Determine the (x, y) coordinate at the center of the cell enclosing the given text.  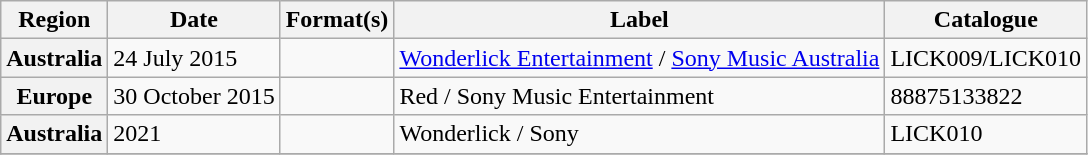
LICK009/LICK010 (986, 58)
Red / Sony Music Entertainment (640, 96)
Wonderlick Entertainment / Sony Music Australia (640, 58)
LICK010 (986, 134)
30 October 2015 (194, 96)
2021 (194, 134)
24 July 2015 (194, 58)
88875133822 (986, 96)
Region (54, 20)
Date (194, 20)
Catalogue (986, 20)
Label (640, 20)
Europe (54, 96)
Wonderlick / Sony (640, 134)
Format(s) (337, 20)
